Return the [x, y] coordinate for the center point of the cell that contains the specified text.  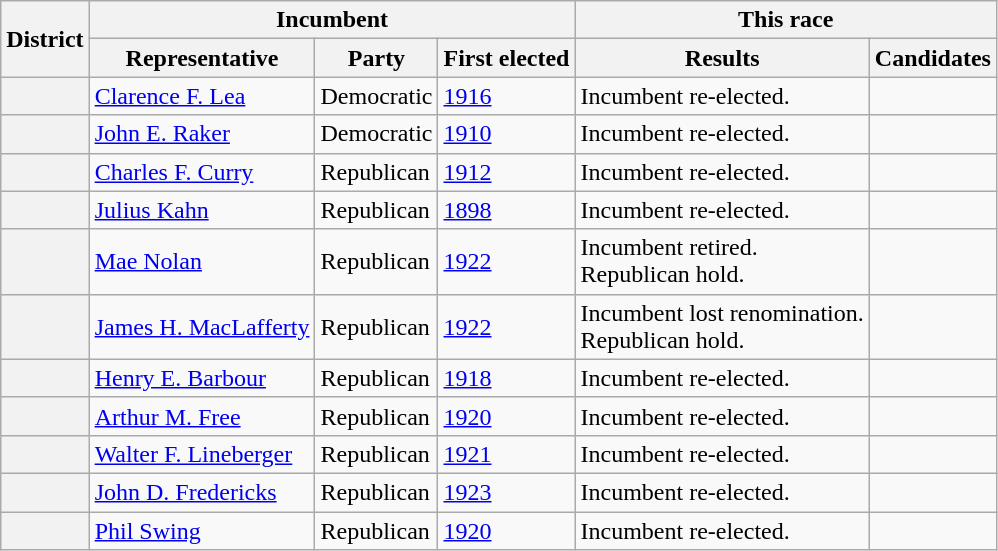
This race [786, 20]
1898 [506, 210]
1918 [506, 378]
Candidates [932, 58]
1912 [506, 172]
1923 [506, 492]
1910 [506, 134]
Mae Nolan [202, 262]
1921 [506, 454]
Incumbent retired.Republican hold. [722, 262]
Results [722, 58]
Julius Kahn [202, 210]
Henry E. Barbour [202, 378]
1916 [506, 96]
Clarence F. Lea [202, 96]
John D. Fredericks [202, 492]
Party [376, 58]
James H. MacLafferty [202, 326]
John E. Raker [202, 134]
Incumbent [332, 20]
Phil Swing [202, 531]
District [45, 39]
Charles F. Curry [202, 172]
Arthur M. Free [202, 416]
Incumbent lost renomination.Republican hold. [722, 326]
Representative [202, 58]
Walter F. Lineberger [202, 454]
First elected [506, 58]
